Find where the given text appears and provide that cell's center as (x, y) coordinate. 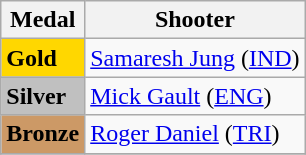
Samaresh Jung (IND) (195, 58)
Gold (43, 58)
Bronze (43, 134)
Shooter (195, 20)
Mick Gault (ENG) (195, 96)
Roger Daniel (TRI) (195, 134)
Silver (43, 96)
Medal (43, 20)
